From the cell containing the given text, extract its center point as [X, Y] coordinate. 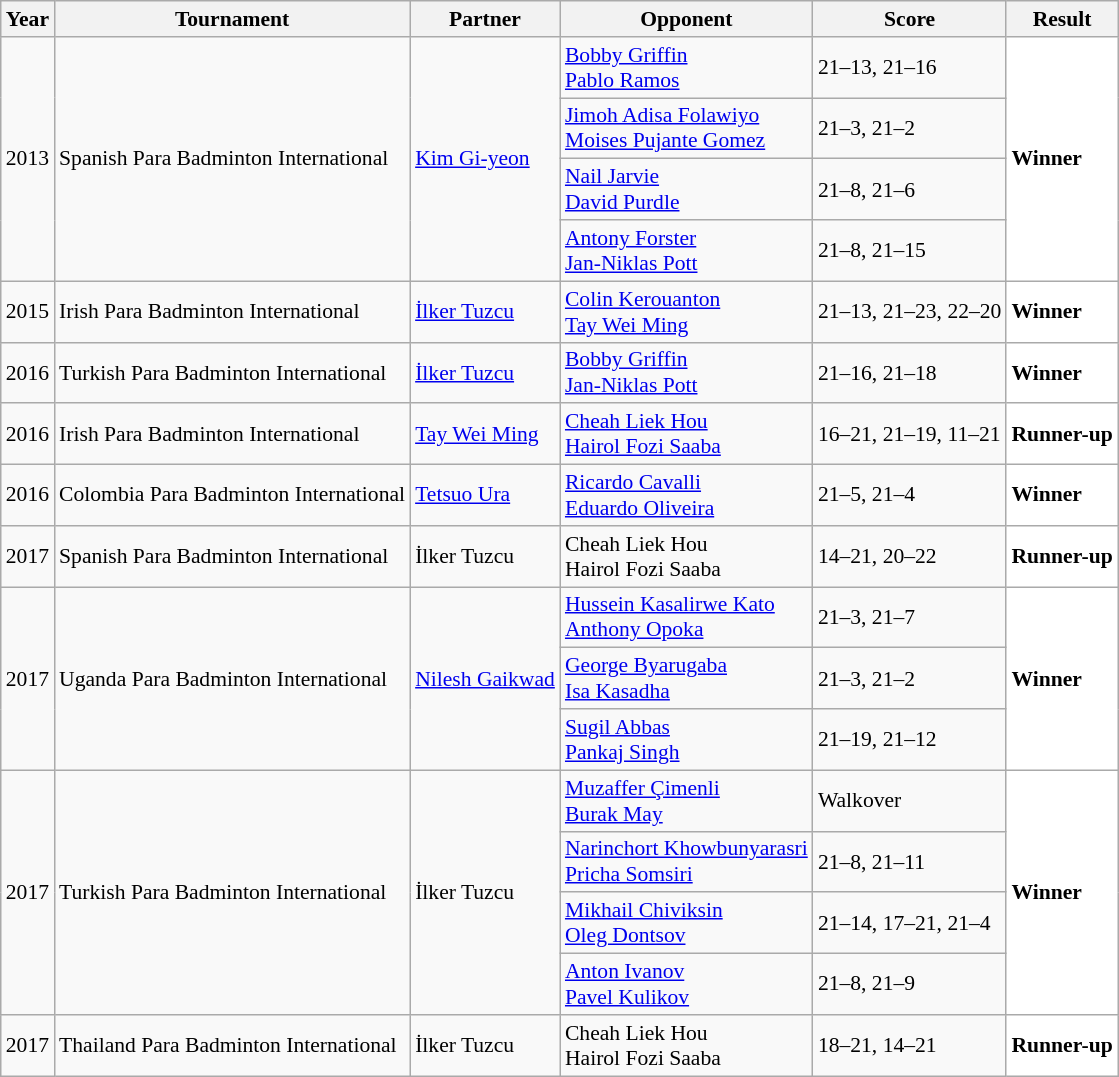
21–14, 17–21, 21–4 [910, 924]
Opponent [686, 19]
George Byarugaba Isa Kasadha [686, 678]
Nail Jarvie David Purdle [686, 190]
Colin Kerouanton Tay Wei Ming [686, 312]
Ricardo Cavalli Eduardo Oliveira [686, 496]
21–16, 21–18 [910, 372]
21–3, 21–7 [910, 618]
Narinchort Khowbunyarasri Pricha Somsiri [686, 862]
Muzaffer Çimenli Burak May [686, 800]
Thailand Para Badminton International [232, 1046]
21–8, 21–6 [910, 190]
21–8, 21–15 [910, 250]
Uganda Para Badminton International [232, 678]
Nilesh Gaikwad [485, 678]
21–5, 21–4 [910, 496]
Bobby Griffin Pablo Ramos [686, 68]
21–13, 21–23, 22–20 [910, 312]
Antony Forster Jan-Niklas Pott [686, 250]
21–8, 21–9 [910, 984]
Tay Wei Ming [485, 434]
Kim Gi-yeon [485, 159]
Mikhail Chiviksin Oleg Dontsov [686, 924]
Score [910, 19]
21–13, 21–16 [910, 68]
21–8, 21–11 [910, 862]
14–21, 20–22 [910, 556]
Anton Ivanov Pavel Kulikov [686, 984]
Result [1062, 19]
Tournament [232, 19]
Jimoh Adisa Folawiyo Moises Pujante Gomez [686, 128]
Partner [485, 19]
16–21, 21–19, 11–21 [910, 434]
Tetsuo Ura [485, 496]
Colombia Para Badminton International [232, 496]
18–21, 14–21 [910, 1046]
21–19, 21–12 [910, 740]
Walkover [910, 800]
2013 [28, 159]
Bobby Griffin Jan-Niklas Pott [686, 372]
Year [28, 19]
Hussein Kasalirwe Kato Anthony Opoka [686, 618]
Sugil Abbas Pankaj Singh [686, 740]
2015 [28, 312]
